Provide the (x, y) coordinate of the cell's center where the given text is located.  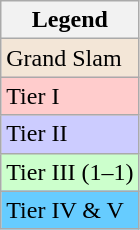
Tier III (1–1) (70, 172)
Tier II (70, 134)
Legend (70, 20)
Tier I (70, 96)
Grand Slam (70, 58)
Tier IV & V (70, 210)
